Identify which cell holds the provided text, then report its [x, y] central coordinate. 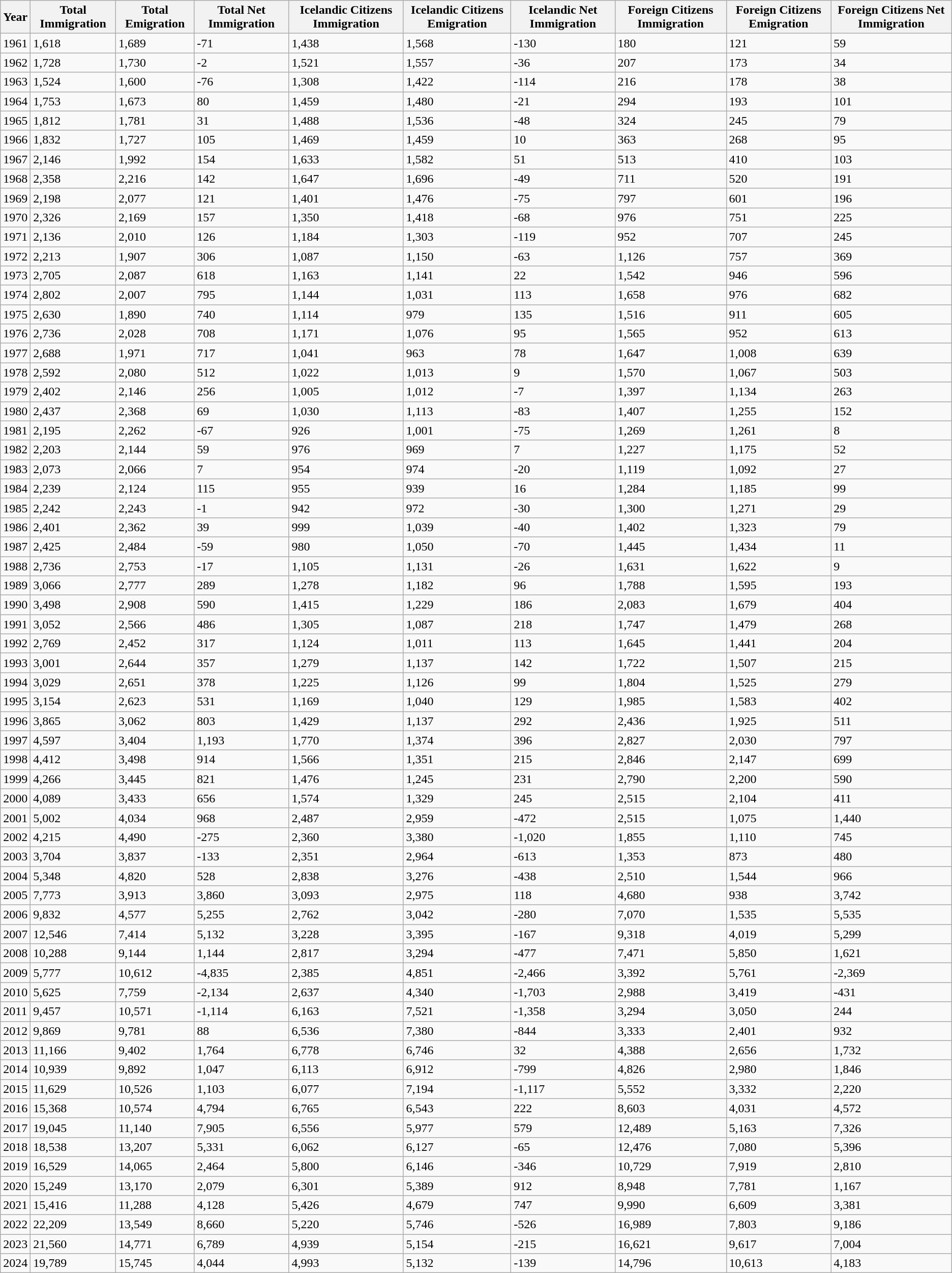
1,105 [346, 566]
7,326 [891, 1127]
Icelandic Net Immigration [563, 17]
3,154 [73, 702]
3,333 [670, 1031]
1996 [15, 721]
4,680 [670, 895]
1986 [15, 527]
639 [891, 353]
3,001 [73, 663]
2,644 [155, 663]
129 [563, 702]
2005 [15, 895]
972 [457, 508]
3,380 [457, 837]
13,549 [155, 1225]
9,832 [73, 915]
745 [891, 837]
2,362 [155, 527]
2,988 [670, 992]
10,288 [73, 953]
-280 [563, 915]
946 [779, 276]
-17 [242, 566]
1,516 [670, 314]
2,402 [73, 392]
1,418 [457, 217]
2,810 [891, 1166]
404 [891, 605]
-2 [242, 63]
16 [563, 488]
757 [779, 256]
4,031 [779, 1108]
5,396 [891, 1147]
16,621 [670, 1244]
410 [779, 159]
1,124 [346, 644]
34 [891, 63]
1,308 [346, 82]
191 [891, 179]
2020 [15, 1186]
969 [457, 450]
4,412 [73, 760]
15,368 [73, 1108]
222 [563, 1108]
1984 [15, 488]
1,747 [670, 624]
1,171 [346, 334]
3,395 [457, 934]
7,080 [779, 1147]
1,832 [73, 140]
363 [670, 140]
1,992 [155, 159]
912 [563, 1186]
2,959 [457, 818]
5,163 [779, 1127]
-21 [563, 101]
1966 [15, 140]
216 [670, 82]
513 [670, 159]
1,008 [779, 353]
2,203 [73, 450]
292 [563, 721]
2,964 [457, 856]
31 [242, 121]
4,572 [891, 1108]
1,141 [457, 276]
618 [242, 276]
1,350 [346, 217]
-1,114 [242, 1011]
152 [891, 411]
Icelandic Citizens Immigration [346, 17]
Foreign Citizens Immigration [670, 17]
1980 [15, 411]
1,022 [346, 372]
-1 [242, 508]
1,005 [346, 392]
2,980 [779, 1069]
2004 [15, 876]
1,407 [670, 411]
225 [891, 217]
4,019 [779, 934]
6,912 [457, 1069]
-1,703 [563, 992]
1995 [15, 702]
7,759 [155, 992]
-76 [242, 82]
5,850 [779, 953]
1,438 [346, 43]
4,993 [346, 1263]
2021 [15, 1205]
942 [346, 508]
1,047 [242, 1069]
9,402 [155, 1050]
2,753 [155, 566]
2,846 [670, 760]
2,817 [346, 953]
1978 [15, 372]
2016 [15, 1108]
747 [563, 1205]
4,388 [670, 1050]
1,722 [670, 663]
954 [346, 469]
5,299 [891, 934]
-139 [563, 1263]
1,113 [457, 411]
27 [891, 469]
10,571 [155, 1011]
78 [563, 353]
1969 [15, 198]
11,166 [73, 1050]
1,658 [670, 295]
289 [242, 586]
1,255 [779, 411]
6,536 [346, 1031]
1,570 [670, 372]
2,198 [73, 198]
1,397 [670, 392]
1,271 [779, 508]
7,380 [457, 1031]
1,353 [670, 856]
231 [563, 779]
-40 [563, 527]
2,623 [155, 702]
6,746 [457, 1050]
2,351 [346, 856]
9,869 [73, 1031]
1,278 [346, 586]
-63 [563, 256]
1,525 [779, 682]
2019 [15, 1166]
531 [242, 702]
294 [670, 101]
8 [891, 430]
3,913 [155, 895]
1,076 [457, 334]
-472 [563, 818]
218 [563, 624]
6,765 [346, 1108]
4,215 [73, 837]
1,535 [779, 915]
118 [563, 895]
1,679 [779, 605]
2002 [15, 837]
39 [242, 527]
2007 [15, 934]
2,262 [155, 430]
1,521 [346, 63]
1,732 [891, 1050]
204 [891, 644]
-2,134 [242, 992]
10,574 [155, 1108]
2,087 [155, 276]
2,762 [346, 915]
1,434 [779, 546]
4,820 [155, 876]
520 [779, 179]
-48 [563, 121]
1,557 [457, 63]
22 [563, 276]
2,630 [73, 314]
1961 [15, 43]
3,093 [346, 895]
Foreign Citizens Emigration [779, 17]
5,154 [457, 1244]
207 [670, 63]
511 [891, 721]
717 [242, 353]
926 [346, 430]
1975 [15, 314]
1,374 [457, 740]
-36 [563, 63]
5,761 [779, 973]
3,837 [155, 856]
1,770 [346, 740]
4,851 [457, 973]
1,971 [155, 353]
2,010 [155, 237]
2,136 [73, 237]
1,402 [670, 527]
1965 [15, 121]
2014 [15, 1069]
12,546 [73, 934]
1,479 [779, 624]
-70 [563, 546]
939 [457, 488]
6,778 [346, 1050]
1971 [15, 237]
5,552 [670, 1089]
-68 [563, 217]
10,612 [155, 973]
512 [242, 372]
1989 [15, 586]
4,044 [242, 1263]
955 [346, 488]
1,305 [346, 624]
1,269 [670, 430]
1,401 [346, 198]
1998 [15, 760]
1,245 [457, 779]
7,781 [779, 1186]
1,114 [346, 314]
88 [242, 1031]
154 [242, 159]
1,303 [457, 237]
2008 [15, 953]
873 [779, 856]
5,220 [346, 1225]
968 [242, 818]
-71 [242, 43]
2,908 [155, 605]
6,789 [242, 1244]
751 [779, 217]
1,574 [346, 798]
2,007 [155, 295]
2,239 [73, 488]
2,487 [346, 818]
4,826 [670, 1069]
4,794 [242, 1108]
2010 [15, 992]
369 [891, 256]
3,228 [346, 934]
2022 [15, 1225]
402 [891, 702]
1,618 [73, 43]
-49 [563, 179]
15,416 [73, 1205]
9,990 [670, 1205]
980 [346, 546]
-167 [563, 934]
1,764 [242, 1050]
2013 [15, 1050]
-799 [563, 1069]
10,526 [155, 1089]
1981 [15, 430]
2,124 [155, 488]
2,436 [670, 721]
2,637 [346, 992]
6,163 [346, 1011]
80 [242, 101]
-431 [891, 992]
1,284 [670, 488]
2,566 [155, 624]
3,381 [891, 1205]
1,622 [779, 566]
1,544 [779, 876]
1,633 [346, 159]
1,925 [779, 721]
5,002 [73, 818]
14,796 [670, 1263]
6,127 [457, 1147]
9,617 [779, 1244]
596 [891, 276]
682 [891, 295]
1,507 [779, 663]
1,469 [346, 140]
1,673 [155, 101]
-20 [563, 469]
12,476 [670, 1147]
1974 [15, 295]
-2,369 [891, 973]
708 [242, 334]
5,535 [891, 915]
196 [891, 198]
613 [891, 334]
795 [242, 295]
4,597 [73, 740]
-526 [563, 1225]
1,103 [242, 1089]
-59 [242, 546]
101 [891, 101]
19,789 [73, 1263]
7,414 [155, 934]
32 [563, 1050]
3,704 [73, 856]
6,062 [346, 1147]
2006 [15, 915]
-119 [563, 237]
8,948 [670, 1186]
2,073 [73, 469]
1964 [15, 101]
115 [242, 488]
2,769 [73, 644]
2023 [15, 1244]
16,529 [73, 1166]
1,524 [73, 82]
186 [563, 605]
13,170 [155, 1186]
-26 [563, 566]
-477 [563, 953]
1,175 [779, 450]
279 [891, 682]
244 [891, 1011]
1,727 [155, 140]
10,729 [670, 1166]
11,629 [73, 1089]
4,340 [457, 992]
1,110 [779, 837]
2,083 [670, 605]
1,728 [73, 63]
1985 [15, 508]
11,288 [155, 1205]
3,052 [73, 624]
2003 [15, 856]
378 [242, 682]
740 [242, 314]
2,079 [242, 1186]
2,028 [155, 334]
2024 [15, 1263]
1,182 [457, 586]
3,062 [155, 721]
2,790 [670, 779]
699 [891, 760]
2,827 [670, 740]
306 [242, 256]
7,803 [779, 1225]
3,433 [155, 798]
14,065 [155, 1166]
96 [563, 586]
2,066 [155, 469]
1,440 [891, 818]
4,939 [346, 1244]
1,013 [457, 372]
605 [891, 314]
2,077 [155, 198]
1,582 [457, 159]
979 [457, 314]
9,781 [155, 1031]
601 [779, 198]
1,167 [891, 1186]
13,207 [155, 1147]
1,445 [670, 546]
1,890 [155, 314]
528 [242, 876]
1,621 [891, 953]
821 [242, 779]
999 [346, 527]
1,041 [346, 353]
1988 [15, 566]
51 [563, 159]
5,800 [346, 1166]
6,077 [346, 1089]
7,521 [457, 1011]
-1,358 [563, 1011]
2,243 [155, 508]
1979 [15, 392]
1,323 [779, 527]
1,689 [155, 43]
18,538 [73, 1147]
10 [563, 140]
1,812 [73, 121]
3,029 [73, 682]
3,050 [779, 1011]
10,939 [73, 1069]
2,220 [891, 1089]
1,001 [457, 430]
2,213 [73, 256]
2,464 [242, 1166]
263 [891, 392]
1987 [15, 546]
6,146 [457, 1166]
7,471 [670, 953]
2,169 [155, 217]
503 [891, 372]
4,128 [242, 1205]
Total Immigration [73, 17]
29 [891, 508]
2000 [15, 798]
1,351 [457, 760]
2,195 [73, 430]
317 [242, 644]
2,030 [779, 740]
10,613 [779, 1263]
2,688 [73, 353]
1,645 [670, 644]
256 [242, 392]
1,788 [670, 586]
1,119 [670, 469]
1,422 [457, 82]
2,975 [457, 895]
2017 [15, 1127]
1968 [15, 179]
5,625 [73, 992]
9,457 [73, 1011]
1970 [15, 217]
-67 [242, 430]
22,209 [73, 1225]
11,140 [155, 1127]
1,595 [779, 586]
Total Emigration [155, 17]
1,030 [346, 411]
8,660 [242, 1225]
7,905 [242, 1127]
1,600 [155, 82]
126 [242, 237]
486 [242, 624]
1,846 [891, 1069]
3,042 [457, 915]
2,200 [779, 779]
1962 [15, 63]
1982 [15, 450]
656 [242, 798]
1963 [15, 82]
2011 [15, 1011]
4,679 [457, 1205]
2,705 [73, 276]
3,860 [242, 895]
1,441 [779, 644]
707 [779, 237]
324 [670, 121]
178 [779, 82]
52 [891, 450]
2,510 [670, 876]
7,004 [891, 1244]
1993 [15, 663]
4,183 [891, 1263]
4,034 [155, 818]
6,301 [346, 1186]
5,255 [242, 915]
-438 [563, 876]
1999 [15, 779]
2,358 [73, 179]
3,419 [779, 992]
4,266 [73, 779]
21,560 [73, 1244]
1,985 [670, 702]
2001 [15, 818]
135 [563, 314]
1,040 [457, 702]
1,184 [346, 237]
1,781 [155, 121]
1,150 [457, 256]
2,147 [779, 760]
2,656 [779, 1050]
1,092 [779, 469]
7,194 [457, 1089]
3,392 [670, 973]
15,745 [155, 1263]
357 [242, 663]
-4,835 [242, 973]
1977 [15, 353]
1976 [15, 334]
157 [242, 217]
1991 [15, 624]
-7 [563, 392]
1,031 [457, 295]
-844 [563, 1031]
2,360 [346, 837]
9,892 [155, 1069]
2,437 [73, 411]
1973 [15, 276]
Year [15, 17]
1,067 [779, 372]
5,348 [73, 876]
2,216 [155, 179]
1,855 [670, 837]
1994 [15, 682]
6,556 [346, 1127]
2,425 [73, 546]
4,089 [73, 798]
Icelandic Citizens Emigration [457, 17]
1,907 [155, 256]
2,838 [346, 876]
1,185 [779, 488]
1,415 [346, 605]
-1,117 [563, 1089]
3,066 [73, 586]
9,318 [670, 934]
16,989 [670, 1225]
5,977 [457, 1127]
1,583 [779, 702]
-65 [563, 1147]
1,229 [457, 605]
1,134 [779, 392]
1,261 [779, 430]
-2,466 [563, 973]
-1,020 [563, 837]
1,300 [670, 508]
180 [670, 43]
1,075 [779, 818]
2012 [15, 1031]
411 [891, 798]
938 [779, 895]
3,742 [891, 895]
2,326 [73, 217]
1,279 [346, 663]
7,773 [73, 895]
2,777 [155, 586]
1,488 [346, 121]
2,144 [155, 450]
1,329 [457, 798]
1983 [15, 469]
1,039 [457, 527]
1,542 [670, 276]
2,592 [73, 372]
-30 [563, 508]
579 [563, 1127]
-215 [563, 1244]
6,609 [779, 1205]
396 [563, 740]
1,193 [242, 740]
2,080 [155, 372]
-613 [563, 856]
2,104 [779, 798]
1992 [15, 644]
-114 [563, 82]
2,802 [73, 295]
1,429 [346, 721]
1990 [15, 605]
3,865 [73, 721]
Foreign Citizens Net Immigration [891, 17]
2,452 [155, 644]
38 [891, 82]
2,385 [346, 973]
963 [457, 353]
1,696 [457, 179]
2009 [15, 973]
2018 [15, 1147]
9,186 [891, 1225]
5,777 [73, 973]
5,389 [457, 1186]
914 [242, 760]
932 [891, 1031]
5,426 [346, 1205]
19,045 [73, 1127]
2,651 [155, 682]
1,631 [670, 566]
6,543 [457, 1108]
9,144 [155, 953]
1,565 [670, 334]
1,163 [346, 276]
803 [242, 721]
1,011 [457, 644]
5,746 [457, 1225]
173 [779, 63]
2015 [15, 1089]
12,489 [670, 1127]
5,331 [242, 1147]
1,730 [155, 63]
1,480 [457, 101]
1,169 [346, 702]
4,577 [155, 915]
1,225 [346, 682]
69 [242, 411]
1972 [15, 256]
105 [242, 140]
2,368 [155, 411]
7,919 [779, 1166]
7,070 [670, 915]
-275 [242, 837]
1,050 [457, 546]
2,242 [73, 508]
-133 [242, 856]
911 [779, 314]
1,753 [73, 101]
1,131 [457, 566]
2,484 [155, 546]
103 [891, 159]
3,276 [457, 876]
11 [891, 546]
1,227 [670, 450]
1,568 [457, 43]
15,249 [73, 1186]
3,404 [155, 740]
480 [891, 856]
711 [670, 179]
-346 [563, 1166]
3,332 [779, 1089]
6,113 [346, 1069]
3,445 [155, 779]
1,012 [457, 392]
14,771 [155, 1244]
1997 [15, 740]
-130 [563, 43]
Total Net Immigration [242, 17]
1,566 [346, 760]
966 [891, 876]
4,490 [155, 837]
1,536 [457, 121]
1967 [15, 159]
8,603 [670, 1108]
1,804 [670, 682]
-83 [563, 411]
974 [457, 469]
